Return the [x, y] coordinate for the center point of the cell that contains the specified text.  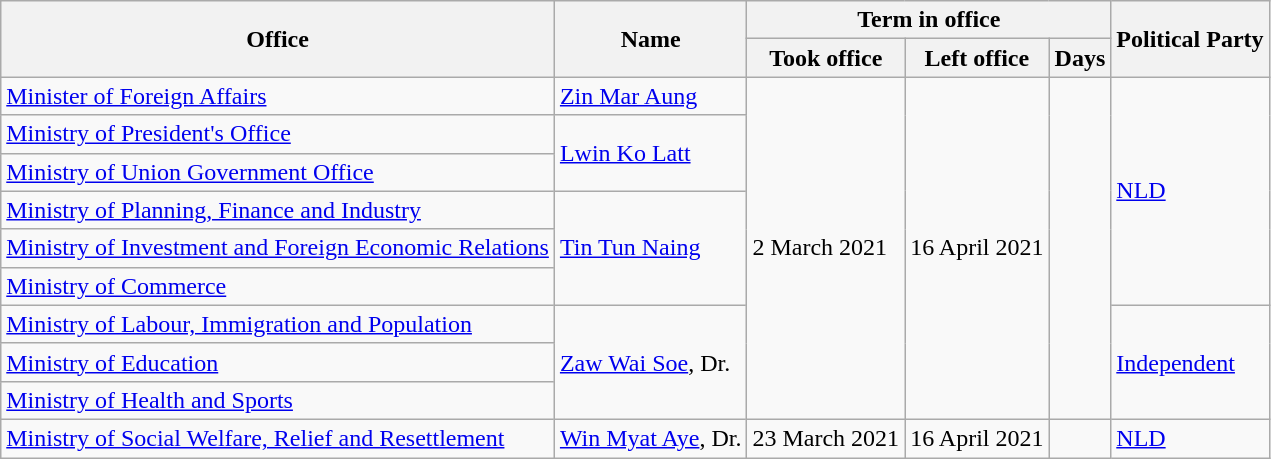
Ministry of Education [278, 362]
Name [650, 39]
Minister of Foreign Affairs [278, 96]
Ministry of Commerce [278, 286]
Took office [826, 58]
Tin Tun Naing [650, 248]
Ministry of Investment and Foreign Economic Relations [278, 248]
Win Myat Aye, Dr. [650, 438]
Political Party [1190, 39]
Ministry of Social Welfare, Relief and Resettlement [278, 438]
Left office [977, 58]
Term in office [929, 20]
Ministry of Union Government Office [278, 172]
Days [1080, 58]
Ministry of Health and Sports [278, 400]
Office [278, 39]
Zaw Wai Soe, Dr. [650, 362]
Ministry of President's Office [278, 134]
Zin Mar Aung [650, 96]
Independent [1190, 362]
Lwin Ko Latt [650, 153]
Ministry of Planning, Finance and Industry [278, 210]
23 March 2021 [826, 438]
2 March 2021 [826, 248]
Ministry of Labour, Immigration and Population [278, 324]
